Find where the given text appears and provide that cell's center as (X, Y) coordinate. 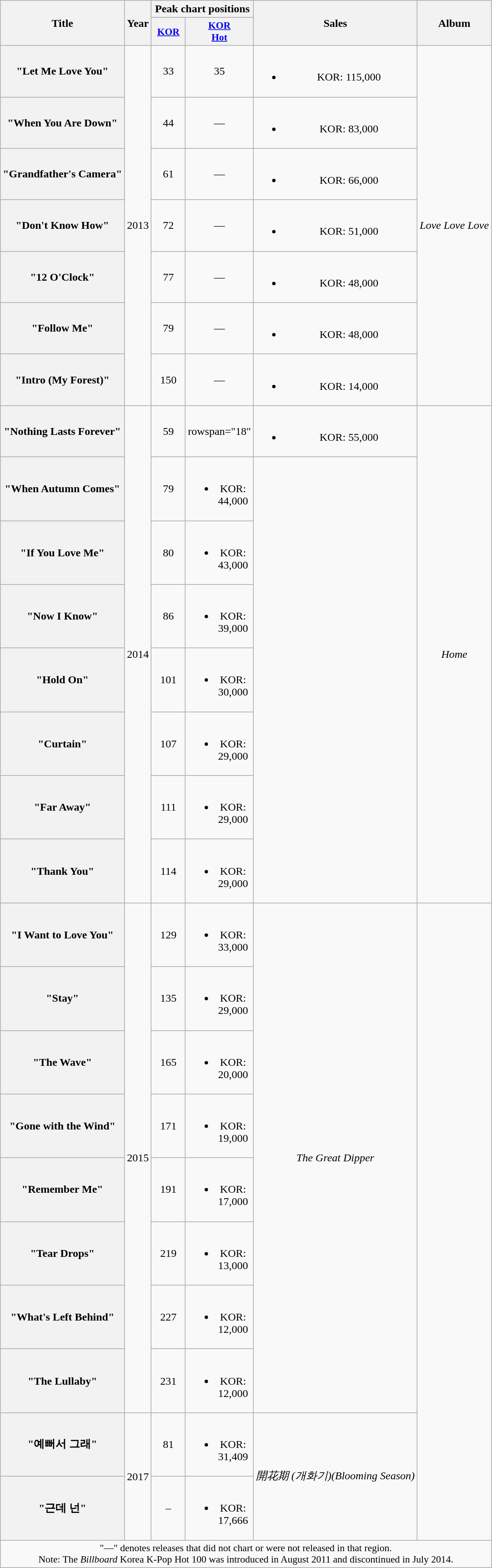
150 (168, 379)
"Follow Me" (63, 328)
"Gone with the Wind" (63, 1126)
"Far Away" (63, 807)
2013 (138, 226)
101 (168, 680)
KOR: 115,000 (335, 71)
"When Autumn Comes" (63, 489)
61 (168, 174)
72 (168, 226)
"Tear Drops" (63, 1253)
"12 O'Clock" (63, 277)
"The Wave" (63, 1062)
2017 (138, 1476)
"The Lullaby" (63, 1381)
"Intro (My Forest)" (63, 379)
219 (168, 1253)
2014 (138, 654)
"Now I Know" (63, 616)
"Curtain" (63, 744)
KOR: 44,000 (220, 489)
Album (455, 23)
KOR: 20,000 (220, 1062)
KOR: 83,000 (335, 123)
86 (168, 616)
Title (63, 23)
80 (168, 552)
KOR: 13,000 (220, 1253)
KOR: 51,000 (335, 226)
171 (168, 1126)
"예뻐서 그래" (63, 1444)
"근데 넌" (63, 1508)
165 (168, 1062)
– (168, 1508)
"Thank You" (63, 871)
"Don't Know How" (63, 226)
"I Want to Love You" (63, 935)
KOR: 14,000 (335, 379)
"When You Are Down" (63, 123)
"Let Me Love You" (63, 71)
107 (168, 744)
81 (168, 1444)
rowspan="18" (220, 431)
135 (168, 998)
The Great Dipper (335, 1158)
Year (138, 23)
KOR: 33,000 (220, 935)
35 (220, 71)
44 (168, 123)
"Remember Me" (63, 1190)
"Stay" (63, 998)
"Grandfather's Camera" (63, 174)
KOR: 66,000 (335, 174)
59 (168, 431)
111 (168, 807)
77 (168, 277)
KOR: 17,000 (220, 1190)
33 (168, 71)
227 (168, 1317)
KOR: 55,000 (335, 431)
Love Love Love (455, 226)
KOR: 31,409 (220, 1444)
"Nothing Lasts Forever" (63, 431)
KOR: 17,666 (220, 1508)
"Hold On" (63, 680)
231 (168, 1381)
KOR (168, 32)
KOR: 39,000 (220, 616)
KOR: 30,000 (220, 680)
Home (455, 654)
KOR: 19,000 (220, 1126)
114 (168, 871)
Peak chart positions (202, 9)
Sales (335, 23)
KOR: 43,000 (220, 552)
129 (168, 935)
"If You Love Me" (63, 552)
KORHot (220, 32)
"What's Left Behind" (63, 1317)
2015 (138, 1158)
開花期 (개화기)(Blooming Season) (335, 1476)
191 (168, 1190)
